Find where the given text appears and provide that cell's center as [X, Y] coordinate. 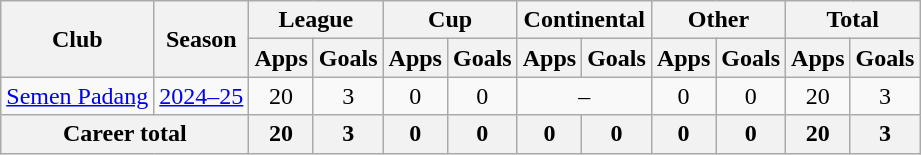
Career total [125, 134]
Cup [450, 20]
Semen Padang [78, 96]
League [316, 20]
Season [202, 39]
– [584, 96]
Continental [584, 20]
Other [718, 20]
Club [78, 39]
Total [853, 20]
2024–25 [202, 96]
